Identify which cell holds the provided text, then report its (X, Y) central coordinate. 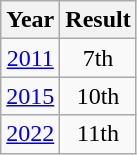
Result (98, 20)
7th (98, 58)
10th (98, 96)
Year (30, 20)
11th (98, 134)
2011 (30, 58)
2022 (30, 134)
2015 (30, 96)
